Find where the given text appears and provide that cell's center as [x, y] coordinate. 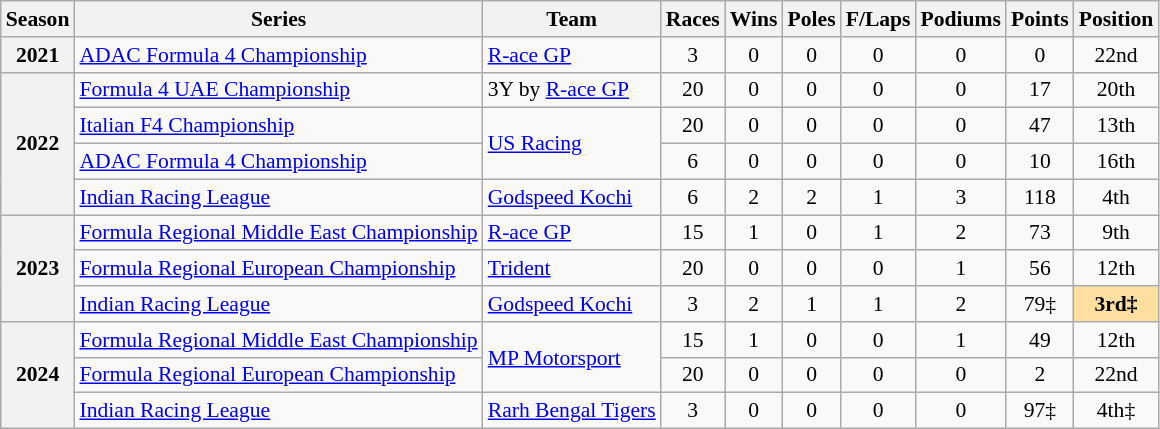
4th [1116, 197]
56 [1040, 269]
Season [38, 19]
10 [1040, 162]
Rarh Bengal Tigers [572, 411]
Position [1116, 19]
Podiums [962, 19]
Italian F4 Championship [278, 126]
9th [1116, 233]
17 [1040, 90]
3Y by R-ace GP [572, 90]
Races [693, 19]
F/Laps [878, 19]
Wins [754, 19]
16th [1116, 162]
49 [1040, 340]
Points [1040, 19]
2022 [38, 143]
US Racing [572, 144]
47 [1040, 126]
Series [278, 19]
4th‡ [1116, 411]
MP Motorsport [572, 358]
Team [572, 19]
13th [1116, 126]
Trident [572, 269]
73 [1040, 233]
20th [1116, 90]
118 [1040, 197]
79‡ [1040, 304]
2024 [38, 376]
3rd‡ [1116, 304]
Poles [812, 19]
Formula 4 UAE Championship [278, 90]
2021 [38, 55]
2023 [38, 268]
97‡ [1040, 411]
